Pinpoint the cell where the given text exists, returning its (X, Y) midpoint coordinate. 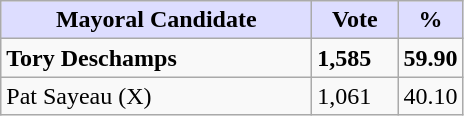
59.90 (430, 58)
1,585 (355, 58)
1,061 (355, 96)
Pat Sayeau (X) (156, 96)
40.10 (430, 96)
Mayoral Candidate (156, 20)
% (430, 20)
Vote (355, 20)
Tory Deschamps (156, 58)
